Provide the (x, y) coordinate of the cell's center where the given text is located.  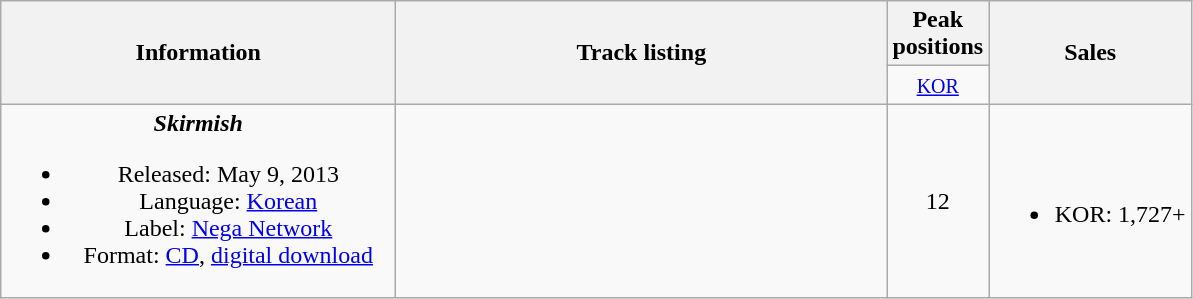
SkirmishReleased: May 9, 2013Language: KoreanLabel: Nega NetworkFormat: CD, digital download (198, 201)
Sales (1090, 52)
12 (938, 201)
Peakpositions (938, 34)
Information (198, 52)
Track listing (642, 52)
KOR: 1,727+ (1090, 201)
KOR (938, 85)
